Determine the [X, Y] coordinate at the center of the cell enclosing the given text.  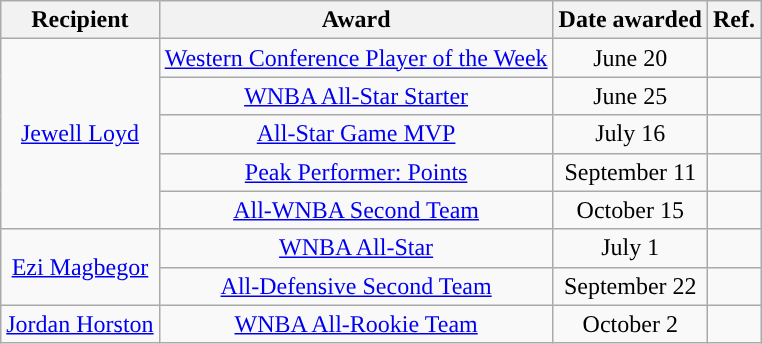
October 2 [630, 324]
Date awarded [630, 20]
All-WNBA Second Team [356, 210]
September 22 [630, 286]
June 25 [630, 96]
Recipient [80, 20]
Jordan Horston [80, 324]
Jewell Loyd [80, 134]
Western Conference Player of the Week [356, 58]
Ezi Magbegor [80, 267]
Award [356, 20]
September 11 [630, 172]
July 16 [630, 134]
July 1 [630, 248]
All-Star Game MVP [356, 134]
WNBA All-Rookie Team [356, 324]
All-Defensive Second Team [356, 286]
October 15 [630, 210]
WNBA All-Star [356, 248]
June 20 [630, 58]
Peak Performer: Points [356, 172]
Ref. [734, 20]
WNBA All-Star Starter [356, 96]
